Locate the cell with the specified text and output its [X, Y] center coordinate. 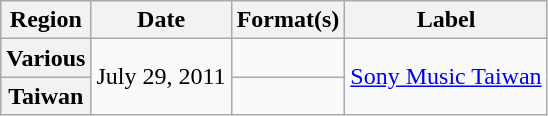
Date [161, 20]
July 29, 2011 [161, 77]
Format(s) [288, 20]
Region [46, 20]
Various [46, 58]
Taiwan [46, 96]
Label [446, 20]
Sony Music Taiwan [446, 77]
